From the cell containing the given text, extract its center point as [X, Y] coordinate. 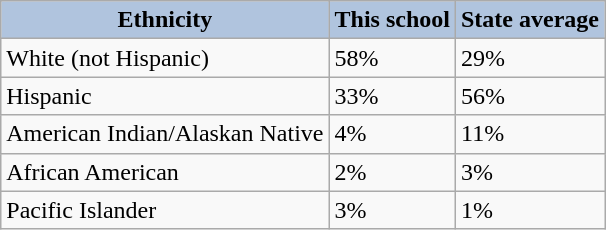
African American [165, 172]
This school [392, 20]
1% [530, 210]
29% [530, 58]
11% [530, 134]
58% [392, 58]
Pacific Islander [165, 210]
State average [530, 20]
American Indian/Alaskan Native [165, 134]
56% [530, 96]
33% [392, 96]
4% [392, 134]
2% [392, 172]
White (not Hispanic) [165, 58]
Ethnicity [165, 20]
Hispanic [165, 96]
